Return [x, y] of the center of cell containing provided text 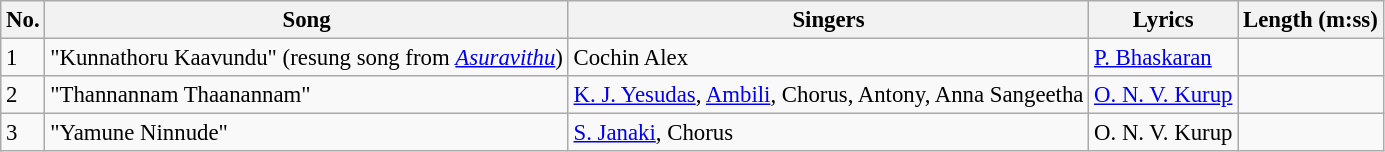
Singers [828, 20]
"Kunnathoru Kaavundu" (resung song from Asuravithu) [306, 58]
"Thannannam Thaanannam" [306, 95]
S. Janaki, Chorus [828, 133]
P. Bhaskaran [1164, 58]
K. J. Yesudas, Ambili, Chorus, Antony, Anna Sangeetha [828, 95]
Lyrics [1164, 20]
Length (m:ss) [1310, 20]
2 [23, 95]
1 [23, 58]
No. [23, 20]
Cochin Alex [828, 58]
3 [23, 133]
"Yamune Ninnude" [306, 133]
Song [306, 20]
